Return [x, y] of the center of cell containing provided text 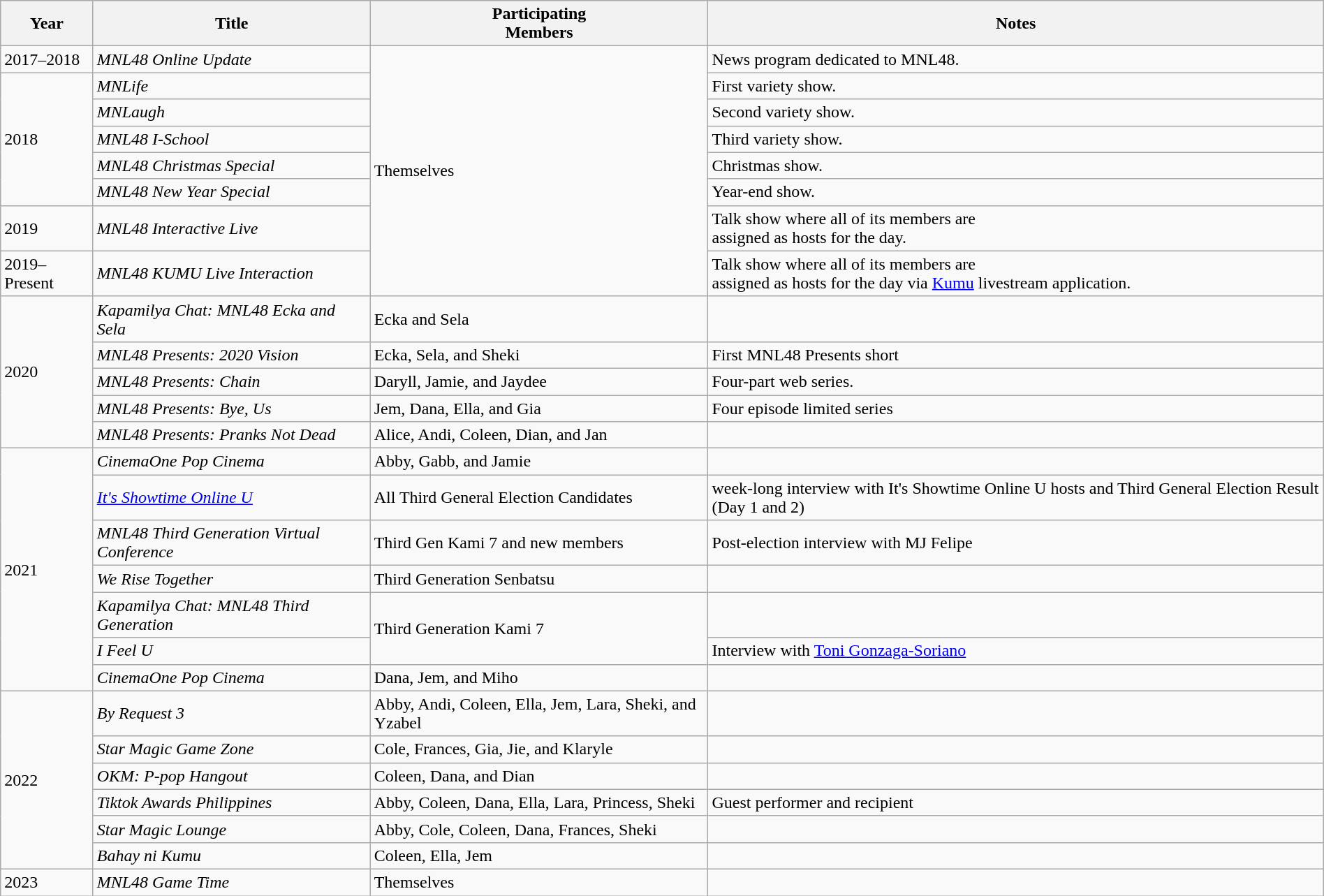
Ecka, Sela, and Sheki [539, 355]
Daryll, Jamie, and Jaydee [539, 381]
Alice, Andi, Coleen, Dian, and Jan [539, 435]
MNL48 New Year Special [232, 192]
Coleen, Dana, and Dian [539, 776]
MNL48 Presents: Pranks Not Dead [232, 435]
Second variety show. [1015, 112]
MNL48 Online Update [232, 59]
MNL48 Third Generation Virtual Conference [232, 543]
MNLaugh [232, 112]
Christmas show. [1015, 166]
Four episode limited series [1015, 409]
Bahay ni Kumu [232, 855]
Interview with Toni Gonzaga-Soriano [1015, 651]
MNL48 Presents: Bye, Us [232, 409]
2022 [47, 779]
Title [232, 24]
MNL48 Game Time [232, 882]
Jem, Dana, Ella, and Gia [539, 409]
All Third General Election Candidates [539, 497]
Cole, Frances, Gia, Jie, and Klaryle [539, 749]
Abby, Andi, Coleen, Ella, Jem, Lara, Sheki, and Yzabel [539, 714]
Third Generation Senbatsu [539, 579]
OKM: P-pop Hangout [232, 776]
2018 [47, 139]
ParticipatingMembers [539, 24]
First MNL48 Presents short [1015, 355]
MNL48 Presents: 2020 Vision [232, 355]
Third variety show. [1015, 139]
Guest performer and recipient [1015, 802]
Tiktok Awards Philippines [232, 802]
Dana, Jem, and Miho [539, 677]
News program dedicated to MNL48. [1015, 59]
MNLife [232, 86]
MNL48 Christmas Special [232, 166]
2023 [47, 882]
2019–Present [47, 274]
First variety show. [1015, 86]
Abby, Cole, Coleen, Dana, Frances, Sheki [539, 829]
Abby, Gabb, and Jamie [539, 462]
Year [47, 24]
2017–2018 [47, 59]
Four-part web series. [1015, 381]
Notes [1015, 24]
Abby, Coleen, Dana, Ella, Lara, Princess, Sheki [539, 802]
Third Generation Kami 7 [539, 629]
By Request 3 [232, 714]
Star Magic Lounge [232, 829]
Talk show where all of its members areassigned as hosts for the day via Kumu livestream application. [1015, 274]
week-long interview with It's Showtime Online U hosts and Third General Election Result (Day 1 and 2) [1015, 497]
We Rise Together [232, 579]
Ecka and Sela [539, 318]
MNL48 Presents: Chain [232, 381]
Year-end show. [1015, 192]
I Feel U [232, 651]
MNL48 Interactive Live [232, 228]
Star Magic Game Zone [232, 749]
Post-election interview with MJ Felipe [1015, 543]
2019 [47, 228]
Talk show where all of its members areassigned as hosts for the day. [1015, 228]
Third Gen Kami 7 and new members [539, 543]
It's Showtime Online U [232, 497]
2020 [47, 372]
MNL48 I-School [232, 139]
MNL48 KUMU Live Interaction [232, 274]
Kapamilya Chat: MNL48 Third Generation [232, 615]
2021 [47, 570]
Coleen, Ella, Jem [539, 855]
Kapamilya Chat: MNL48 Ecka and Sela [232, 318]
